Return [X, Y] of the center of cell containing provided text 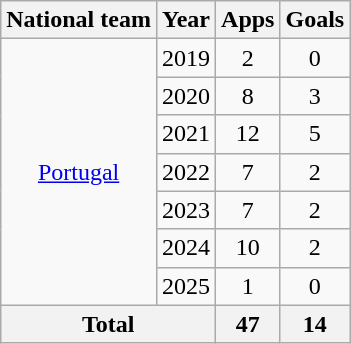
12 [248, 134]
2023 [186, 210]
1 [248, 286]
2025 [186, 286]
2024 [186, 248]
Total [108, 324]
2019 [186, 58]
2020 [186, 96]
2021 [186, 134]
5 [315, 134]
National team [79, 20]
14 [315, 324]
8 [248, 96]
3 [315, 96]
Goals [315, 20]
10 [248, 248]
2022 [186, 172]
Year [186, 20]
47 [248, 324]
Apps [248, 20]
Portugal [79, 172]
